Pinpoint the cell where the given text exists, returning its [X, Y] midpoint coordinate. 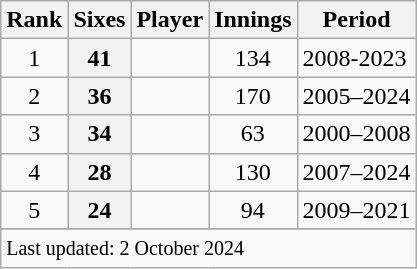
2 [34, 96]
Rank [34, 20]
94 [253, 210]
3 [34, 134]
2009–2021 [356, 210]
170 [253, 96]
2008-2023 [356, 58]
5 [34, 210]
Innings [253, 20]
Player [170, 20]
36 [100, 96]
24 [100, 210]
63 [253, 134]
Period [356, 20]
28 [100, 172]
Last updated: 2 October 2024 [208, 248]
41 [100, 58]
2000–2008 [356, 134]
2005–2024 [356, 96]
Sixes [100, 20]
130 [253, 172]
134 [253, 58]
34 [100, 134]
4 [34, 172]
1 [34, 58]
2007–2024 [356, 172]
